Determine the [x, y] coordinate at the center of the cell enclosing the given text.  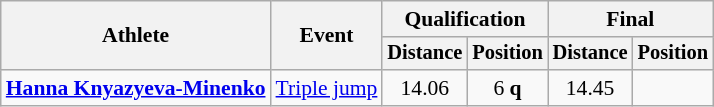
Qualification [464, 19]
Hanna Knyazyeva-Minenko [136, 88]
14.45 [590, 88]
Event [327, 36]
Athlete [136, 36]
Triple jump [327, 88]
6 q [507, 88]
14.06 [424, 88]
Final [630, 19]
